From the cell containing the given text, extract its center point as (X, Y) coordinate. 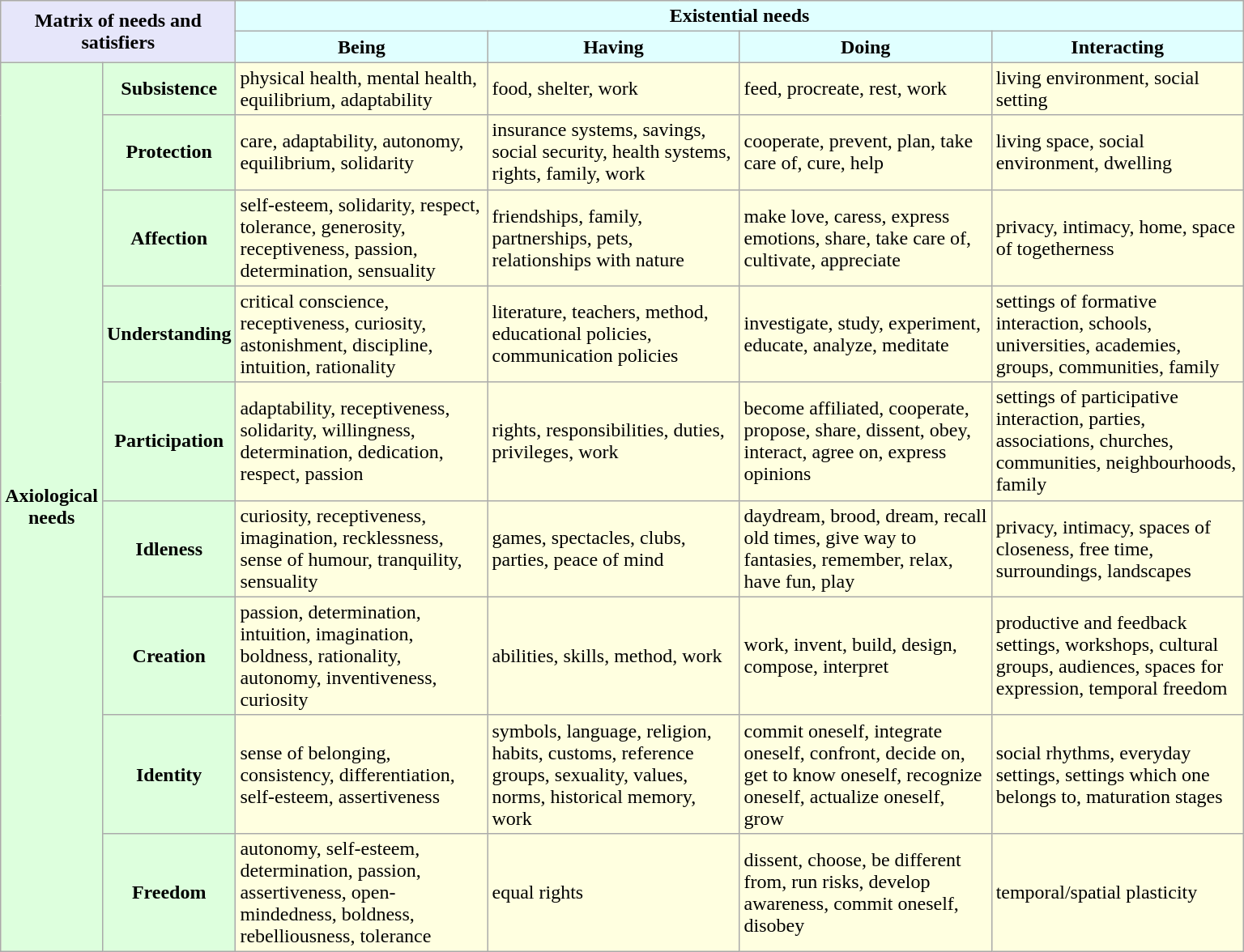
Protection (168, 152)
settings of participative interaction, parties, associations, churches, communities, neighbourhoods, family (1118, 441)
work, invent, build, design, compose, interpret (865, 656)
games, spectacles, clubs, parties, peace of mind (614, 549)
Existential needs (739, 16)
privacy, intimacy, home, space of togetherness (1118, 238)
commit oneself, integrate oneself, confront, decide on, get to know oneself, recognize oneself, actualize oneself, grow (865, 774)
friendships, family, partnerships, pets, relationships with nature (614, 238)
sense of belonging, consistency, differentiation, self-esteem, assertiveness (361, 774)
living environment, social setting (1118, 89)
Freedom (168, 892)
abilities, skills, method, work (614, 656)
social rhythms, everyday settings, settings which one belongs to, maturation stages (1118, 774)
literature, teachers, method, educational policies, communication policies (614, 334)
become affiliated, cooperate, propose, share, dissent, obey, interact, agree on, express opinions (865, 441)
passion, determination, intuition, imagination, boldness, rationality, autonomy, inventiveness, curiosity (361, 656)
settings of formative interaction, schools, universities, academies, groups, communities, family (1118, 334)
investigate, study, experiment, educate, analyze, meditate (865, 334)
care, adaptability, autonomy, equilibrium, solidarity (361, 152)
Affection (168, 238)
autonomy, self-esteem, determination, passion, assertiveness, open-mindedness, boldness, rebelliousness, tolerance (361, 892)
critical conscience, receptiveness, curiosity, astonishment, discipline, intuition, rationality (361, 334)
dissent, choose, be different from, run risks, develop awareness, commit oneself, disobey (865, 892)
physical health, mental health, equilibrium, adaptability (361, 89)
make love, caress, express emotions, share, take care of, cultivate, appreciate (865, 238)
Creation (168, 656)
equal rights (614, 892)
feed, procreate, rest, work (865, 89)
rights, responsibilities, duties, privileges, work (614, 441)
adaptability, receptiveness, solidarity, willingness, determination, dedication, respect, passion (361, 441)
productive and feedback settings, workshops, cultural groups, audiences, spaces for expression, temporal freedom (1118, 656)
living space, social environment, dwelling (1118, 152)
Participation (168, 441)
Matrix of needs and satisfiers (118, 32)
Subsistence (168, 89)
food, shelter, work (614, 89)
Having (614, 47)
cooperate, prevent, plan, take care of, cure, help (865, 152)
Idleness (168, 549)
curiosity, receptiveness, imagination, recklessness, sense of humour, tranquility, sensuality (361, 549)
Identity (168, 774)
insurance systems, savings, social security, health systems, rights, family, work (614, 152)
Being (361, 47)
temporal/spatial plasticity (1118, 892)
self-esteem, solidarity, respect, tolerance, generosity, receptiveness, passion, determination, sensuality (361, 238)
symbols, language, religion, habits, customs, reference groups, sexuality, values, norms, historical memory, work (614, 774)
privacy, intimacy, spaces of closeness, free time, surroundings, landscapes (1118, 549)
Doing (865, 47)
Axiological needs (52, 507)
Interacting (1118, 47)
Understanding (168, 334)
daydream, brood, dream, recall old times, give way to fantasies, remember, relax, have fun, play (865, 549)
